Return [x, y] of the center of cell containing provided text 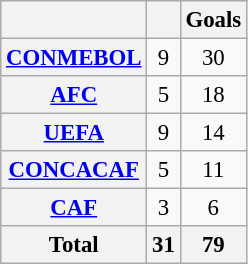
79 [213, 245]
31 [164, 245]
CAF [74, 208]
CONCACAF [74, 170]
30 [213, 58]
Goals [213, 20]
AFC [74, 95]
CONMEBOL [74, 58]
3 [164, 208]
6 [213, 208]
14 [213, 133]
Total [74, 245]
11 [213, 170]
UEFA [74, 133]
18 [213, 95]
